Determine the (X, Y) coordinate at the center of the cell enclosing the given text.  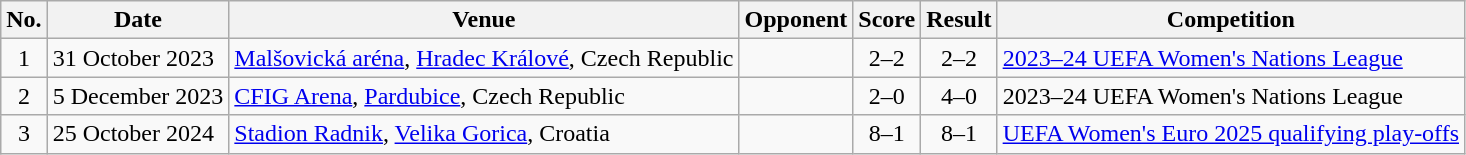
UEFA Women's Euro 2025 qualifying play-offs (1230, 134)
Stadion Radnik, Velika Gorica, Croatia (484, 134)
5 December 2023 (138, 96)
Result (959, 20)
Competition (1230, 20)
2–0 (887, 96)
4–0 (959, 96)
31 October 2023 (138, 58)
Score (887, 20)
Date (138, 20)
CFIG Arena, Pardubice, Czech Republic (484, 96)
Opponent (796, 20)
Venue (484, 20)
Malšovická aréna, Hradec Králové, Czech Republic (484, 58)
25 October 2024 (138, 134)
3 (24, 134)
No. (24, 20)
1 (24, 58)
2 (24, 96)
